Identify which cell holds the provided text, then report its (x, y) central coordinate. 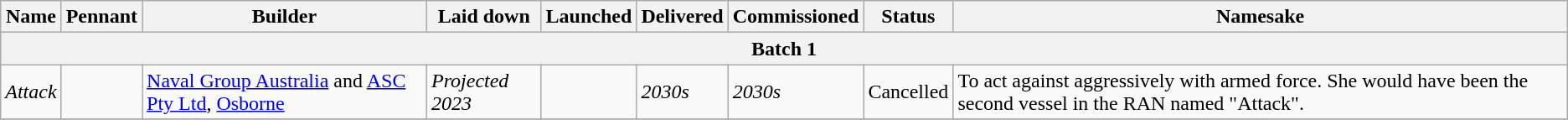
Pennant (101, 17)
Naval Group Australia and ASC Pty Ltd, Osborne (285, 92)
Status (908, 17)
Builder (285, 17)
Cancelled (908, 92)
Delivered (682, 17)
Laid down (484, 17)
Launched (589, 17)
Namesake (1260, 17)
Attack (31, 92)
Projected 2023 (484, 92)
To act against aggressively with armed force. She would have been the second vessel in the RAN named "Attack". (1260, 92)
Batch 1 (784, 49)
Commissioned (796, 17)
Name (31, 17)
